Find where the given text appears and provide that cell's center as (x, y) coordinate. 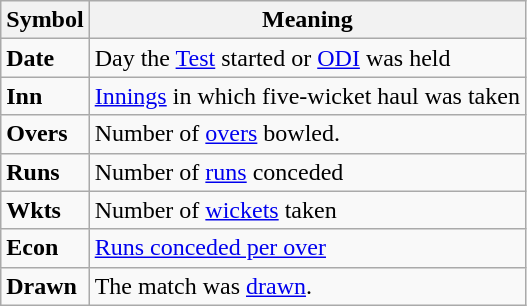
Innings in which five-wicket haul was taken (307, 96)
Econ (45, 248)
Day the Test started or ODI was held (307, 58)
Drawn (45, 286)
Number of overs bowled. (307, 134)
The match was drawn. (307, 286)
Inn (45, 96)
Overs (45, 134)
Meaning (307, 20)
Number of wickets taken (307, 210)
Runs conceded per over (307, 248)
Symbol (45, 20)
Wkts (45, 210)
Date (45, 58)
Runs (45, 172)
Number of runs conceded (307, 172)
